Search for the cell housing the specified text and yield its [x, y] center coordinate. 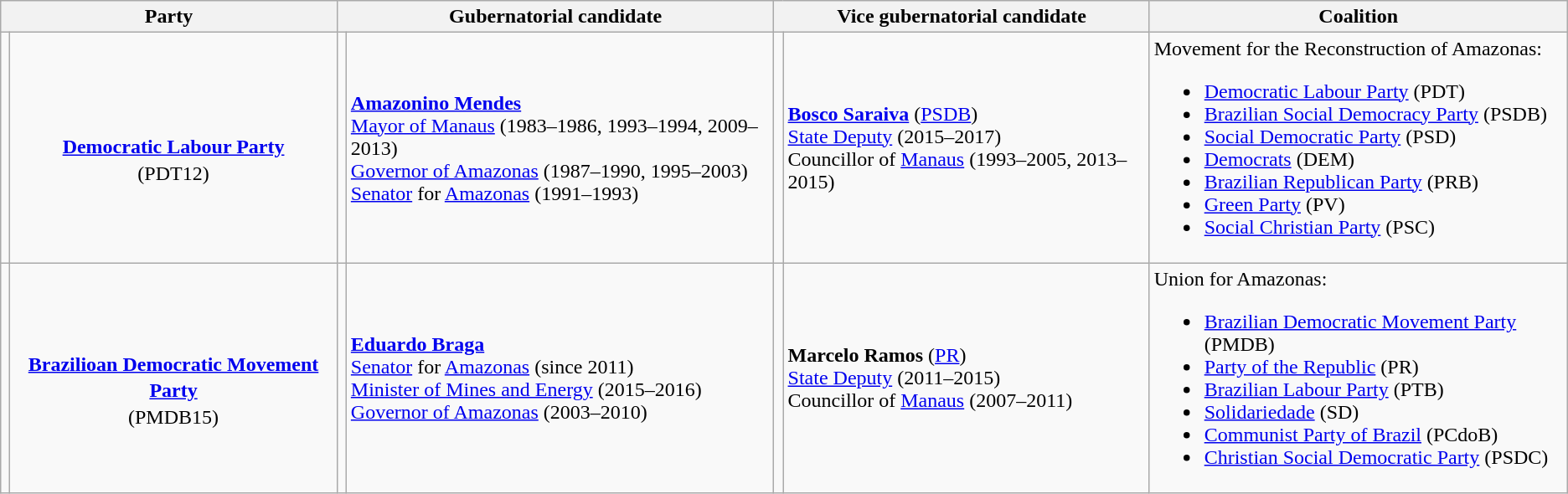
Bosco Saraiva (PSDB)State Deputy (2015–2017)Councillor of Manaus (1993–2005, 2013–2015) [967, 147]
Coalition [1359, 17]
Brazilioan Democratic Movement Party(PMDB15) [173, 378]
Eduardo BragaSenator for Amazonas (since 2011)Minister of Mines and Energy (2015–2016)Governor of Amazonas (2003–2010) [560, 378]
Democratic Labour Party(PDT12) [173, 147]
Vice gubernatorial candidate [962, 17]
Gubernatorial candidate [555, 17]
Amazonino MendesMayor of Manaus (1983–1986, 1993–1994, 2009–2013)Governor of Amazonas (1987–1990, 1995–2003)Senator for Amazonas (1991–1993) [560, 147]
Party [169, 17]
Marcelo Ramos (PR)State Deputy (2011–2015)Councillor of Manaus (2007–2011) [967, 378]
